Extract the (x, y) coordinate from the center of the cell holding the provided text.  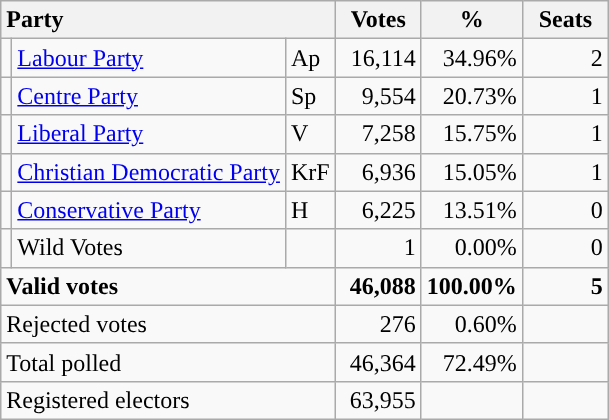
V (310, 134)
Conservative Party (149, 210)
63,955 (378, 400)
Christian Democratic Party (149, 172)
6,225 (378, 210)
15.75% (472, 134)
46,088 (378, 286)
Registered electors (168, 400)
Ap (310, 58)
Party (168, 20)
Valid votes (168, 286)
20.73% (472, 96)
H (310, 210)
Seats (565, 20)
Wild Votes (149, 248)
7,258 (378, 134)
Centre Party (149, 96)
34.96% (472, 58)
72.49% (472, 362)
16,114 (378, 58)
2 (565, 58)
9,554 (378, 96)
Votes (378, 20)
0.60% (472, 324)
15.05% (472, 172)
KrF (310, 172)
Rejected votes (168, 324)
276 (378, 324)
46,364 (378, 362)
Liberal Party (149, 134)
100.00% (472, 286)
13.51% (472, 210)
6,936 (378, 172)
Sp (310, 96)
Labour Party (149, 58)
5 (565, 286)
0.00% (472, 248)
Total polled (168, 362)
% (472, 20)
